Extract the [X, Y] coordinate from the center of the cell holding the provided text.  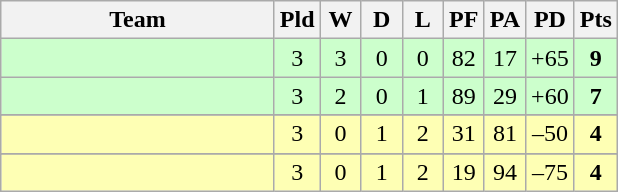
PD [550, 20]
81 [504, 134]
Pts [596, 20]
–50 [550, 134]
W [340, 20]
31 [464, 134]
PA [504, 20]
Pld [297, 20]
82 [464, 58]
Team [138, 20]
29 [504, 96]
94 [504, 172]
9 [596, 58]
7 [596, 96]
19 [464, 172]
17 [504, 58]
+60 [550, 96]
L [422, 20]
89 [464, 96]
PF [464, 20]
–75 [550, 172]
D [382, 20]
+65 [550, 58]
